Identify which cell holds the provided text, then report its (x, y) central coordinate. 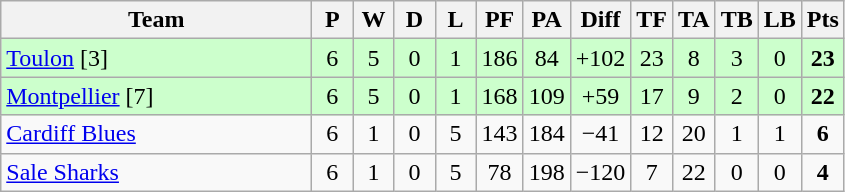
Pts (822, 20)
9 (694, 96)
84 (546, 58)
186 (500, 58)
8 (694, 58)
PF (500, 20)
109 (546, 96)
7 (652, 172)
2 (736, 96)
Diff (600, 20)
−120 (600, 172)
198 (546, 172)
20 (694, 134)
P (332, 20)
−41 (600, 134)
TA (694, 20)
3 (736, 58)
Sale Sharks (156, 172)
Cardiff Blues (156, 134)
17 (652, 96)
143 (500, 134)
Toulon [3] (156, 58)
Team (156, 20)
TB (736, 20)
78 (500, 172)
4 (822, 172)
12 (652, 134)
+59 (600, 96)
TF (652, 20)
Montpellier [7] (156, 96)
D (414, 20)
PA (546, 20)
W (374, 20)
+102 (600, 58)
L (456, 20)
184 (546, 134)
LB (780, 20)
168 (500, 96)
